Find where the given text appears and provide that cell's center as (X, Y) coordinate. 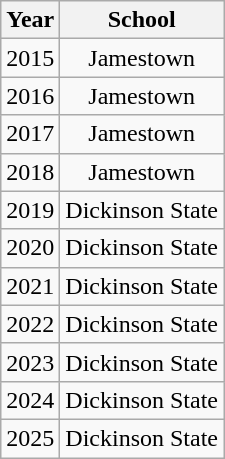
2018 (30, 172)
2020 (30, 248)
2019 (30, 210)
2021 (30, 286)
Year (30, 20)
2015 (30, 58)
2024 (30, 400)
2022 (30, 324)
2016 (30, 96)
2025 (30, 438)
2017 (30, 134)
2023 (30, 362)
School (142, 20)
